Scan for the cell matching the given text and deliver its (x, y) coordinate at center. 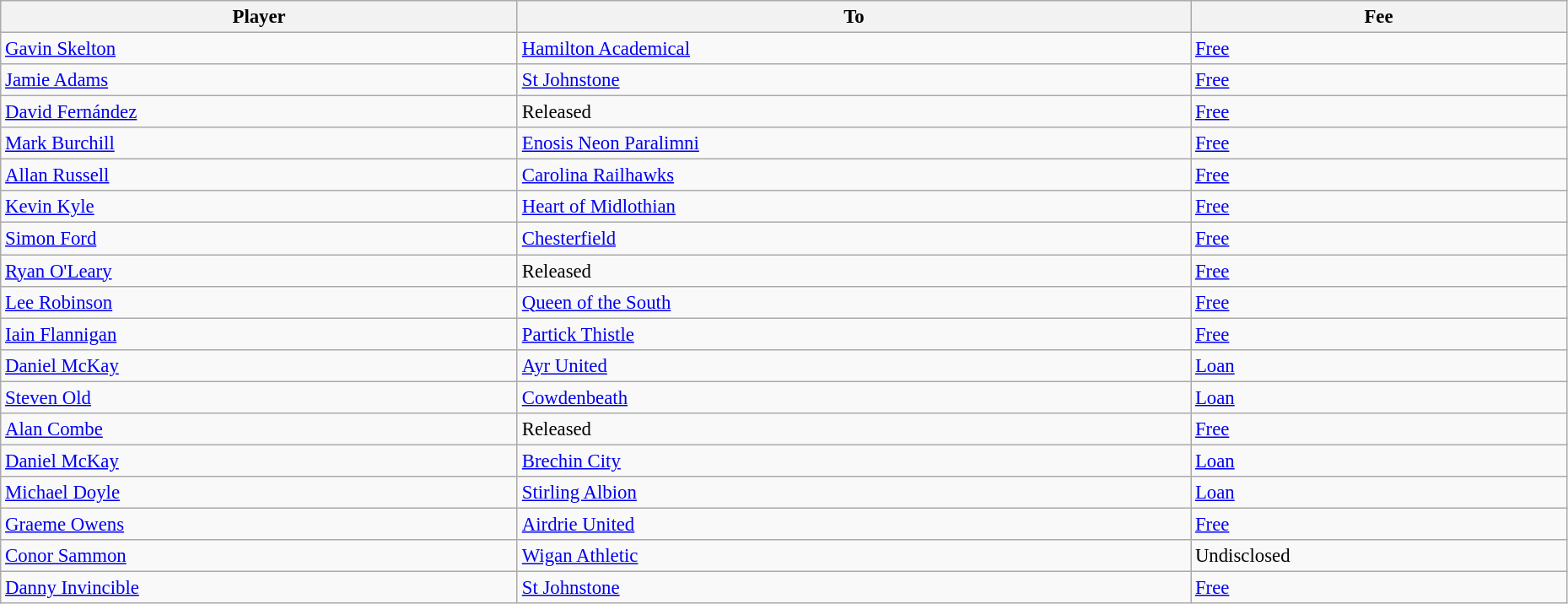
Fee (1379, 17)
Kevin Kyle (260, 207)
Alan Combe (260, 429)
Stirling Albion (854, 493)
Michael Doyle (260, 493)
Carolina Railhawks (854, 175)
Hamilton Academical (854, 49)
Airdrie United (854, 524)
Brechin City (854, 461)
Mark Burchill (260, 143)
Gavin Skelton (260, 49)
Chesterfield (854, 239)
Heart of Midlothian (854, 207)
Steven Old (260, 397)
Danny Invincible (260, 588)
Wigan Athletic (854, 556)
David Fernández (260, 112)
Cowdenbeath (854, 397)
To (854, 17)
Iain Flannigan (260, 334)
Lee Robinson (260, 302)
Queen of the South (854, 302)
Allan Russell (260, 175)
Partick Thistle (854, 334)
Undisclosed (1379, 556)
Enosis Neon Paralimni (854, 143)
Graeme Owens (260, 524)
Simon Ford (260, 239)
Ryan O'Leary (260, 271)
Jamie Adams (260, 80)
Conor Sammon (260, 556)
Player (260, 17)
Ayr United (854, 365)
